Search for the cell housing the specified text and yield its (X, Y) center coordinate. 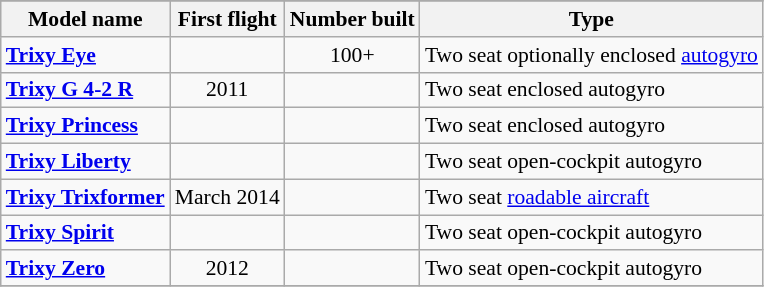
Trixy Zero (86, 269)
Trixy Spirit (86, 233)
2012 (228, 269)
Type (592, 19)
2011 (228, 90)
Number built (352, 19)
Trixy Eye (86, 55)
First flight (228, 19)
Model name (86, 19)
Two seat roadable aircraft (592, 197)
Two seat optionally enclosed autogyro (592, 55)
Trixy Princess (86, 126)
March 2014 (228, 197)
Trixy Trixformer (86, 197)
100+ (352, 55)
Trixy Liberty (86, 162)
Trixy G 4-2 R (86, 90)
